Capture the cell that displays the provided text and extract its [x, y] central coordinate. 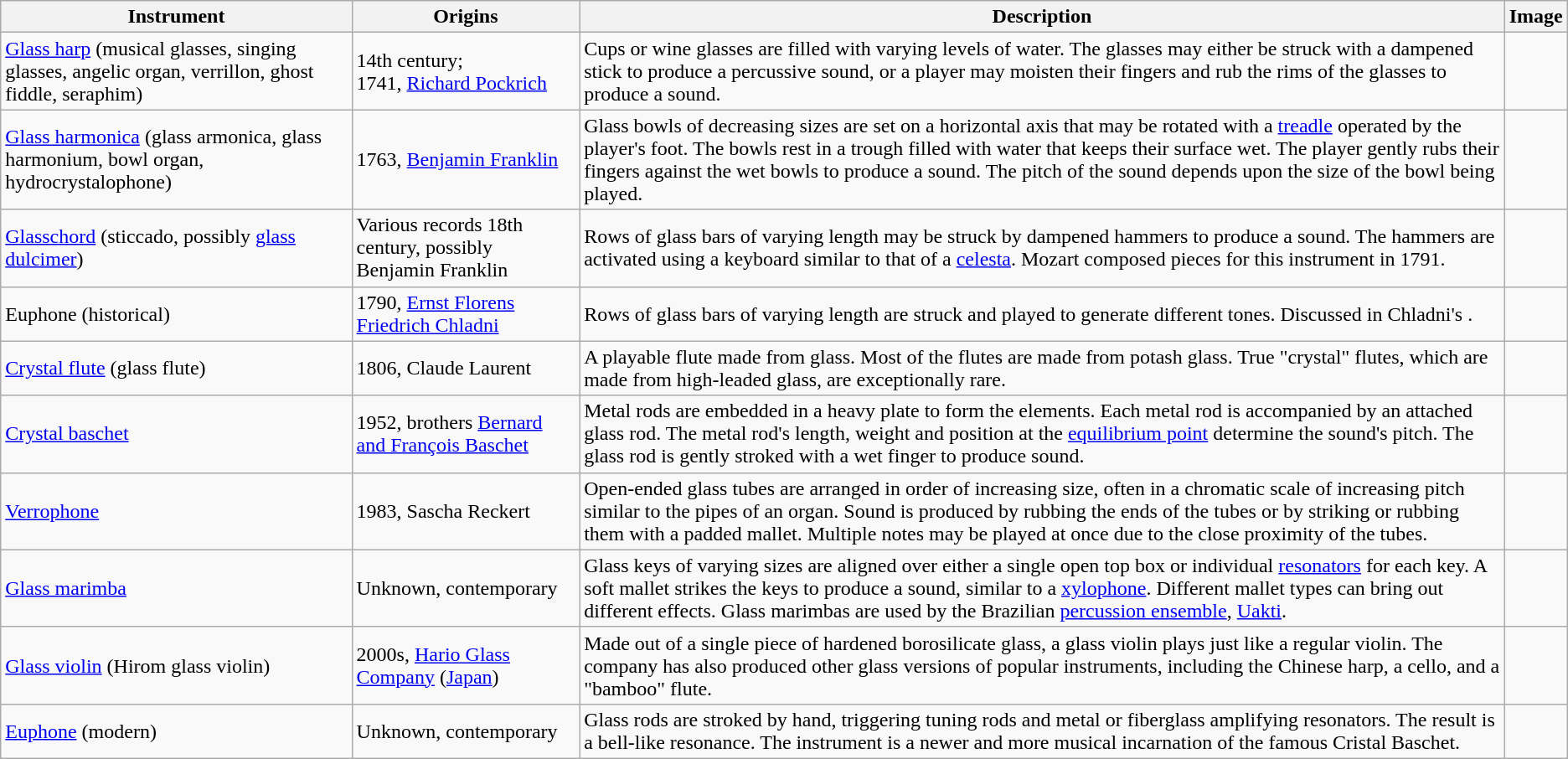
1952, brothers Bernard and François Baschet [466, 434]
Glass marimba [176, 588]
1763, Benjamin Franklin [466, 159]
Description [1042, 17]
Verrophone [176, 511]
Glasschord (sticcado, possibly glass dulcimer) [176, 248]
1983, Sascha Reckert [466, 511]
Glass harp (musical glasses, singing glasses, angelic organ, verrillon, ghost fiddle, seraphim) [176, 71]
Rows of glass bars of varying length are struck and played to generate different tones. Discussed in Chladni's . [1042, 313]
14th century;1741, Richard Pockrich [466, 71]
Image [1536, 17]
Instrument [176, 17]
Euphone (modern) [176, 731]
Various records 18th century, possibly Benjamin Franklin [466, 248]
Euphone (historical) [176, 313]
1806, Claude Laurent [466, 369]
Glass harmonica (glass armonica, glass harmonium, bowl organ, hydrocrystalophone) [176, 159]
Origins [466, 17]
Crystal flute (glass flute) [176, 369]
1790, Ernst Florens Friedrich Chladni [466, 313]
2000s, Hario Glass Company (Japan) [466, 665]
Crystal baschet [176, 434]
Glass violin (Hirom glass violin) [176, 665]
